Capture the cell that displays the provided text and extract its [x, y] central coordinate. 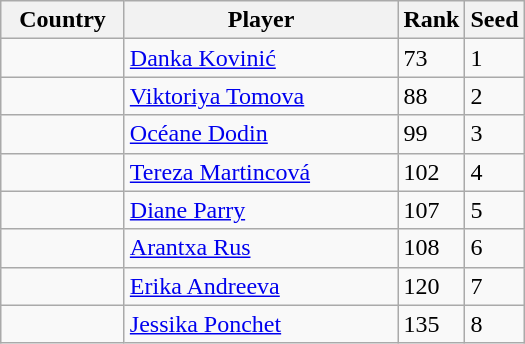
88 [432, 96]
108 [432, 248]
4 [494, 172]
5 [494, 210]
Player [261, 20]
Diane Parry [261, 210]
107 [432, 210]
3 [494, 134]
135 [432, 324]
Océane Dodin [261, 134]
102 [432, 172]
8 [494, 324]
Tereza Martincová [261, 172]
Country [63, 20]
7 [494, 286]
73 [432, 58]
2 [494, 96]
Jessika Ponchet [261, 324]
120 [432, 286]
Rank [432, 20]
Danka Kovinić [261, 58]
Viktoriya Tomova [261, 96]
1 [494, 58]
99 [432, 134]
Seed [494, 20]
Arantxa Rus [261, 248]
Erika Andreeva [261, 286]
6 [494, 248]
